Provide the [x, y] coordinate of the cell's center where the given text is located.  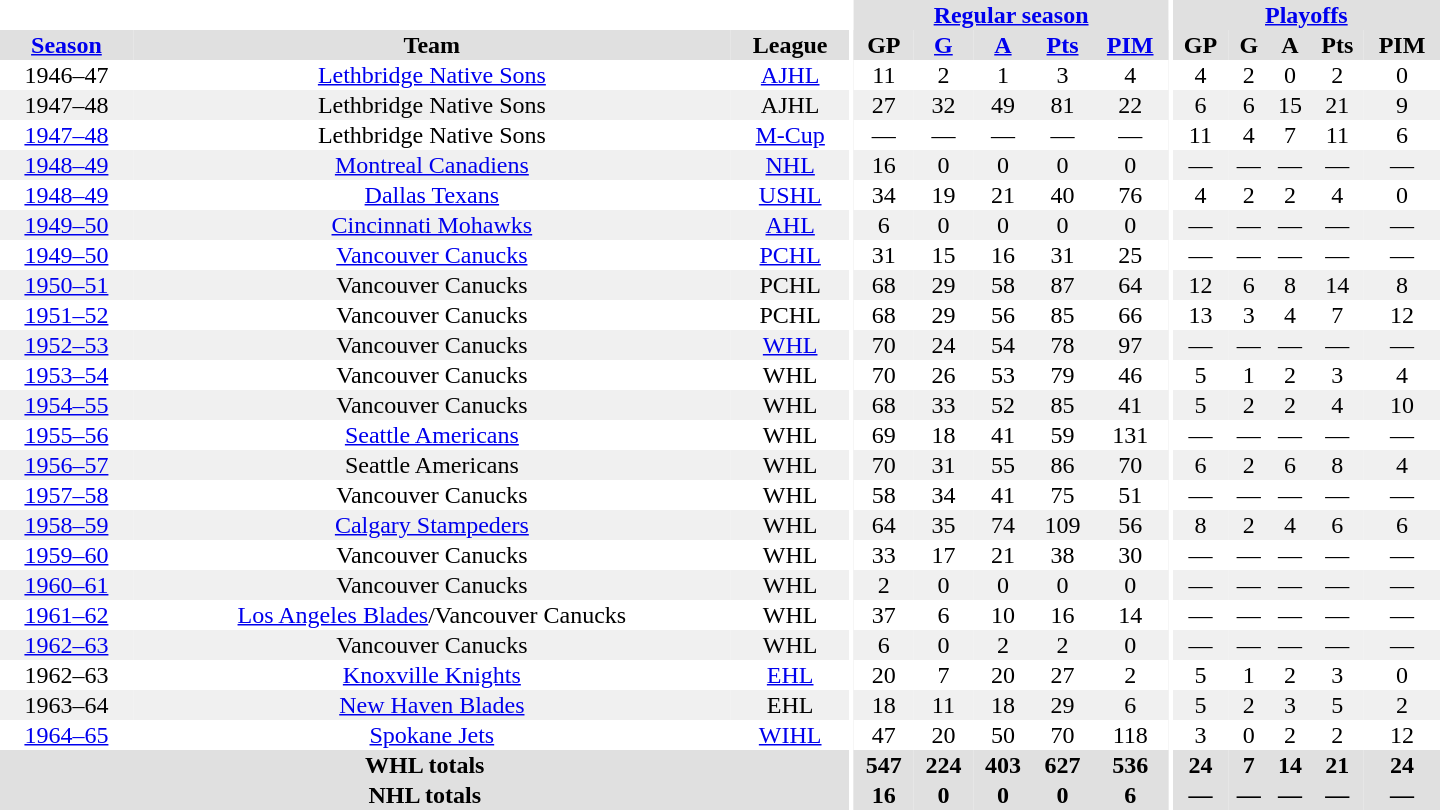
WHL totals [424, 765]
USHL [790, 195]
Montreal Canadiens [432, 165]
Knoxville Knights [432, 675]
55 [1003, 465]
Season [66, 45]
54 [1003, 345]
1952–53 [66, 345]
30 [1130, 555]
9 [1402, 105]
1957–58 [66, 495]
1956–57 [66, 465]
81 [1063, 105]
1955–56 [66, 435]
Los Angeles Blades/Vancouver Canucks [432, 615]
35 [944, 525]
NHL totals [424, 795]
Cincinnati Mohawks [432, 225]
Spokane Jets [432, 735]
1954–55 [66, 405]
19 [944, 195]
26 [944, 375]
118 [1130, 735]
League [790, 45]
Dallas Texans [432, 195]
25 [1130, 255]
53 [1003, 375]
87 [1063, 285]
1959–60 [66, 555]
40 [1063, 195]
32 [944, 105]
97 [1130, 345]
M-Cup [790, 135]
109 [1063, 525]
38 [1063, 555]
46 [1130, 375]
131 [1130, 435]
627 [1063, 765]
47 [884, 735]
New Haven Blades [432, 705]
1951–52 [66, 315]
Regular season [1011, 15]
69 [884, 435]
13 [1200, 315]
1960–61 [66, 585]
WIHL [790, 735]
86 [1063, 465]
Calgary Stampeders [432, 525]
1950–51 [66, 285]
52 [1003, 405]
51 [1130, 495]
59 [1063, 435]
Playoffs [1306, 15]
1958–59 [66, 525]
AHL [790, 225]
1963–64 [66, 705]
536 [1130, 765]
78 [1063, 345]
1964–65 [66, 735]
66 [1130, 315]
403 [1003, 765]
37 [884, 615]
76 [1130, 195]
49 [1003, 105]
1961–62 [66, 615]
79 [1063, 375]
75 [1063, 495]
Team [432, 45]
1946–47 [66, 75]
1953–54 [66, 375]
224 [944, 765]
50 [1003, 735]
NHL [790, 165]
17 [944, 555]
547 [884, 765]
74 [1003, 525]
22 [1130, 105]
